For the text-containing cell, return its midpoint in (X, Y) coordinate format. 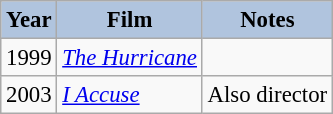
1999 (29, 58)
Year (29, 20)
Notes (267, 20)
2003 (29, 95)
The Hurricane (130, 58)
Film (130, 20)
I Accuse (130, 95)
Also director (267, 95)
